For the text-containing cell, return its midpoint in [x, y] coordinate format. 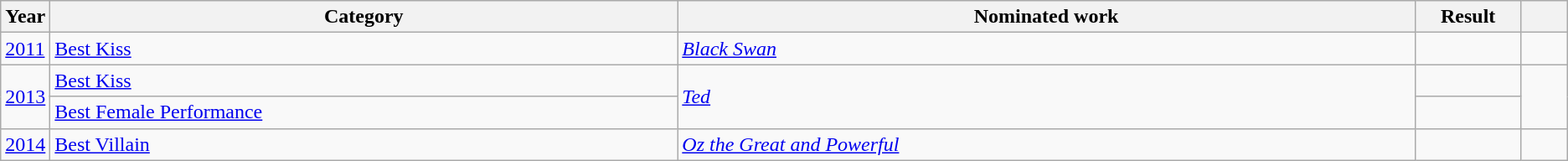
Black Swan [1047, 49]
Category [364, 17]
2013 [25, 96]
Oz the Great and Powerful [1047, 144]
2011 [25, 49]
Result [1467, 17]
2014 [25, 144]
Best Female Performance [364, 112]
Year [25, 17]
Nominated work [1047, 17]
Ted [1047, 96]
Best Villain [364, 144]
